Capture the cell that displays the provided text and extract its (X, Y) central coordinate. 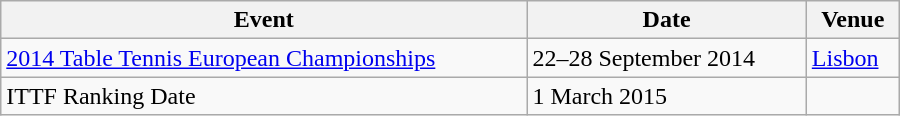
Venue (852, 20)
Lisbon (852, 58)
Date (666, 20)
22–28 September 2014 (666, 58)
1 March 2015 (666, 96)
Event (264, 20)
2014 Table Tennis European Championships (264, 58)
ITTF Ranking Date (264, 96)
